Return the [X, Y] coordinate for the center point of the cell that contains the specified text.  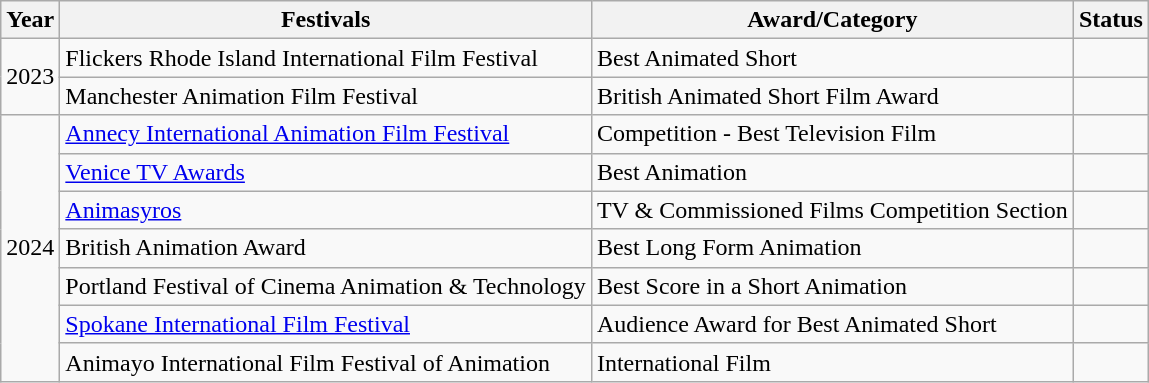
Animasyros [326, 210]
Animayo International Film Festival of Animation [326, 362]
Festivals [326, 20]
Best Animation [832, 172]
Best Score in a Short Animation [832, 286]
Competition - Best Television Film [832, 134]
2023 [30, 77]
Spokane International Film Festival [326, 324]
Venice TV Awards [326, 172]
Flickers Rhode Island International Film Festival [326, 58]
Annecy International Animation Film Festival [326, 134]
Year [30, 20]
International Film [832, 362]
British Animated Short Film Award [832, 96]
TV & Commissioned Films Competition Section [832, 210]
British Animation Award [326, 248]
Portland Festival of Cinema Animation & Technology [326, 286]
Manchester Animation Film Festival [326, 96]
Best Long Form Animation [832, 248]
2024 [30, 248]
Award/Category [832, 20]
Status [1110, 20]
Audience Award for Best Animated Short [832, 324]
Best Animated Short [832, 58]
